From the cell containing the given text, extract its center point as [X, Y] coordinate. 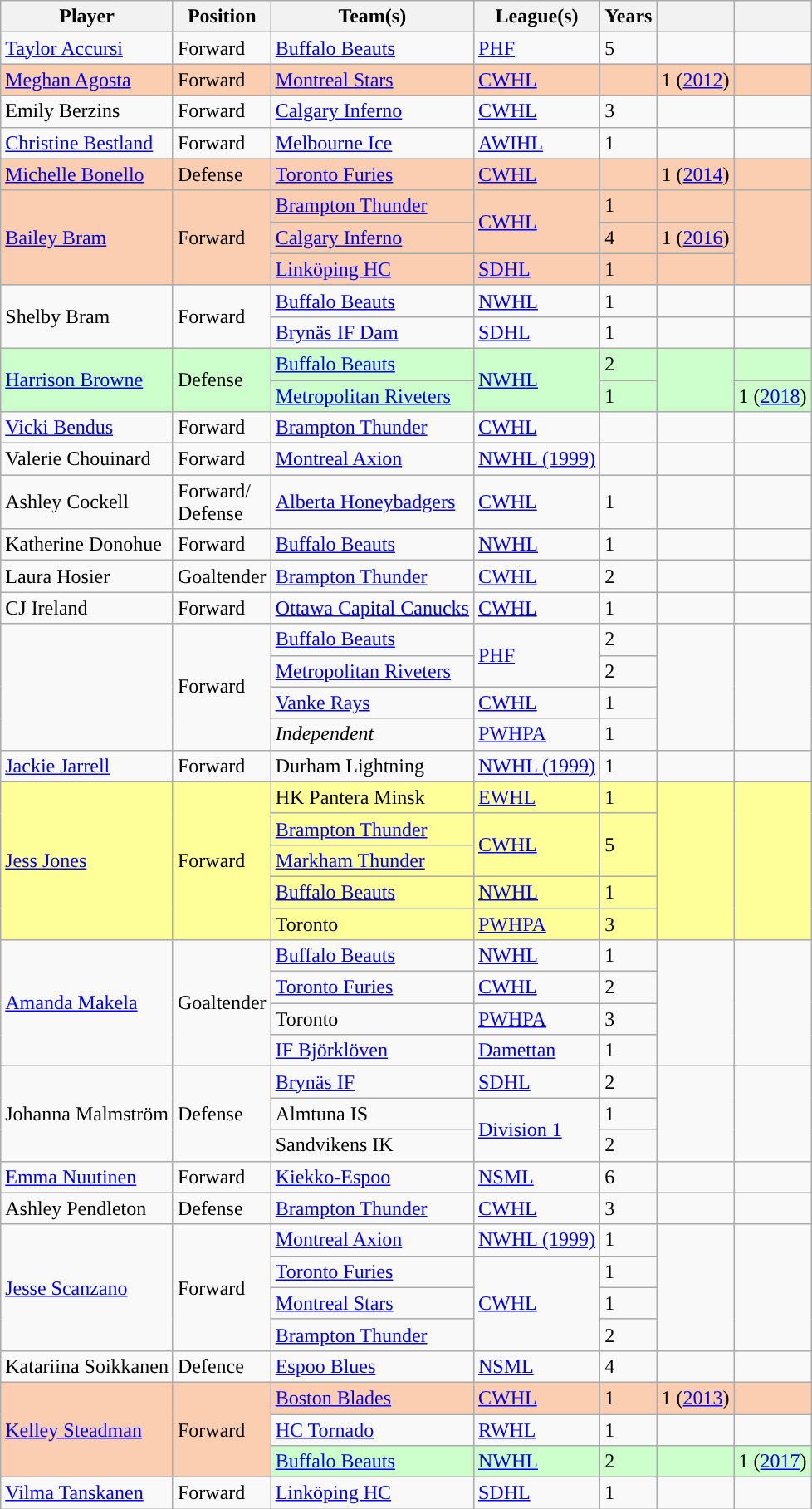
Vicki Bendus [87, 428]
Ottawa Capital Canucks [372, 608]
Division 1 [536, 1129]
Amanda Makela [87, 1003]
Meghan Agosta [87, 80]
Defence [222, 1366]
1 (2018) [772, 396]
CJ Ireland [87, 608]
Damettan [536, 1051]
HK Pantera Minsk [372, 797]
Melbourne Ice [372, 143]
Sandvikens IK [372, 1145]
Kiekko-Espoo [372, 1177]
Ashley Pendleton [87, 1208]
1 (2017) [772, 1462]
Shelby Bram [87, 316]
1 (2014) [696, 174]
Christine Bestland [87, 143]
Alberta Honeybadgers [372, 502]
Years [629, 17]
RWHL [536, 1429]
Almtuna IS [372, 1114]
Team(s) [372, 17]
Katariina Soikkanen [87, 1366]
Brynäs IF [372, 1082]
Harrison Browne [87, 380]
Markham Thunder [372, 860]
Bailey Bram [87, 238]
Jackie Jarrell [87, 766]
Forward/Defense [222, 502]
6 [629, 1177]
Jesse Scanzano [87, 1287]
Boston Blades [372, 1398]
IF Björklöven [372, 1051]
Taylor Accursi [87, 48]
Michelle Bonello [87, 174]
Ashley Cockell [87, 502]
Valerie Chouinard [87, 459]
Jess Jones [87, 860]
1 (2013) [696, 1398]
Position [222, 17]
Emma Nuutinen [87, 1177]
Vanke Rays [372, 703]
1 (2016) [696, 238]
League(s) [536, 17]
Johanna Malmström [87, 1114]
Kelley Steadman [87, 1429]
Durham Lightning [372, 766]
1 (2012) [696, 80]
Player [87, 17]
AWIHL [536, 143]
Independent [372, 734]
Brynäs IF Dam [372, 332]
Espoo Blues [372, 1366]
Vilma Tanskanen [87, 1493]
Emily Berzins [87, 111]
EWHL [536, 797]
Katherine Donohue [87, 545]
HC Tornado [372, 1429]
Laura Hosier [87, 576]
